Scan for the cell matching the given text and deliver its (X, Y) coordinate at center. 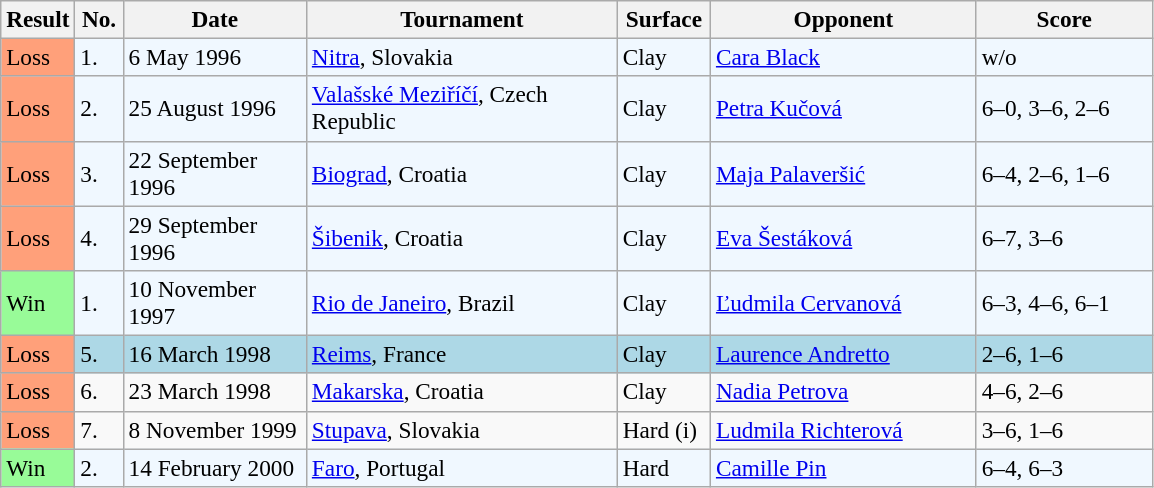
Makarska, Croatia (462, 392)
3–6, 1–6 (1064, 430)
Opponent (844, 19)
4–6, 2–6 (1064, 392)
10 November 1997 (214, 302)
Tournament (462, 19)
7. (99, 430)
22 September 1996 (214, 174)
4. (99, 238)
Nitra, Slovakia (462, 57)
29 September 1996 (214, 238)
Šibenik, Croatia (462, 238)
Result (38, 19)
Date (214, 19)
Nadia Petrova (844, 392)
Faro, Portugal (462, 467)
6–3, 4–6, 6–1 (1064, 302)
Hard (664, 467)
Cara Black (844, 57)
6. (99, 392)
23 March 1998 (214, 392)
Laurence Andretto (844, 354)
Maja Palaveršić (844, 174)
Valašské Meziříčí, Czech Republic (462, 108)
Hard (i) (664, 430)
Rio de Janeiro, Brazil (462, 302)
No. (99, 19)
6–0, 3–6, 2–6 (1064, 108)
14 February 2000 (214, 467)
Biograd, Croatia (462, 174)
w/o (1064, 57)
Ľudmila Cervanová (844, 302)
Eva Šestáková (844, 238)
Score (1064, 19)
3. (99, 174)
6 May 1996 (214, 57)
Reims, France (462, 354)
Camille Pin (844, 467)
16 March 1998 (214, 354)
25 August 1996 (214, 108)
5. (99, 354)
Stupava, Slovakia (462, 430)
Petra Kučová (844, 108)
8 November 1999 (214, 430)
6–4, 2–6, 1–6 (1064, 174)
Ludmila Richterová (844, 430)
6–7, 3–6 (1064, 238)
Surface (664, 19)
6–4, 6–3 (1064, 467)
2–6, 1–6 (1064, 354)
